Extract the (x, y) coordinate from the center of the cell holding the provided text.  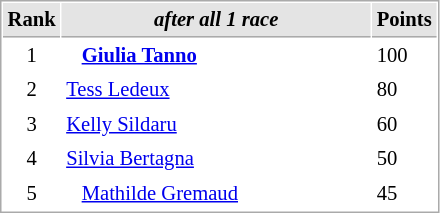
Kelly Sildaru (216, 124)
100 (404, 56)
4 (32, 158)
Giulia Tanno (216, 56)
Points (404, 20)
Mathilde Gremaud (216, 194)
5 (32, 194)
80 (404, 90)
3 (32, 124)
1 (32, 56)
Rank (32, 20)
Silvia Bertagna (216, 158)
after all 1 race (216, 20)
50 (404, 158)
2 (32, 90)
45 (404, 194)
60 (404, 124)
Tess Ledeux (216, 90)
